From the cell containing the given text, extract its center point as [X, Y] coordinate. 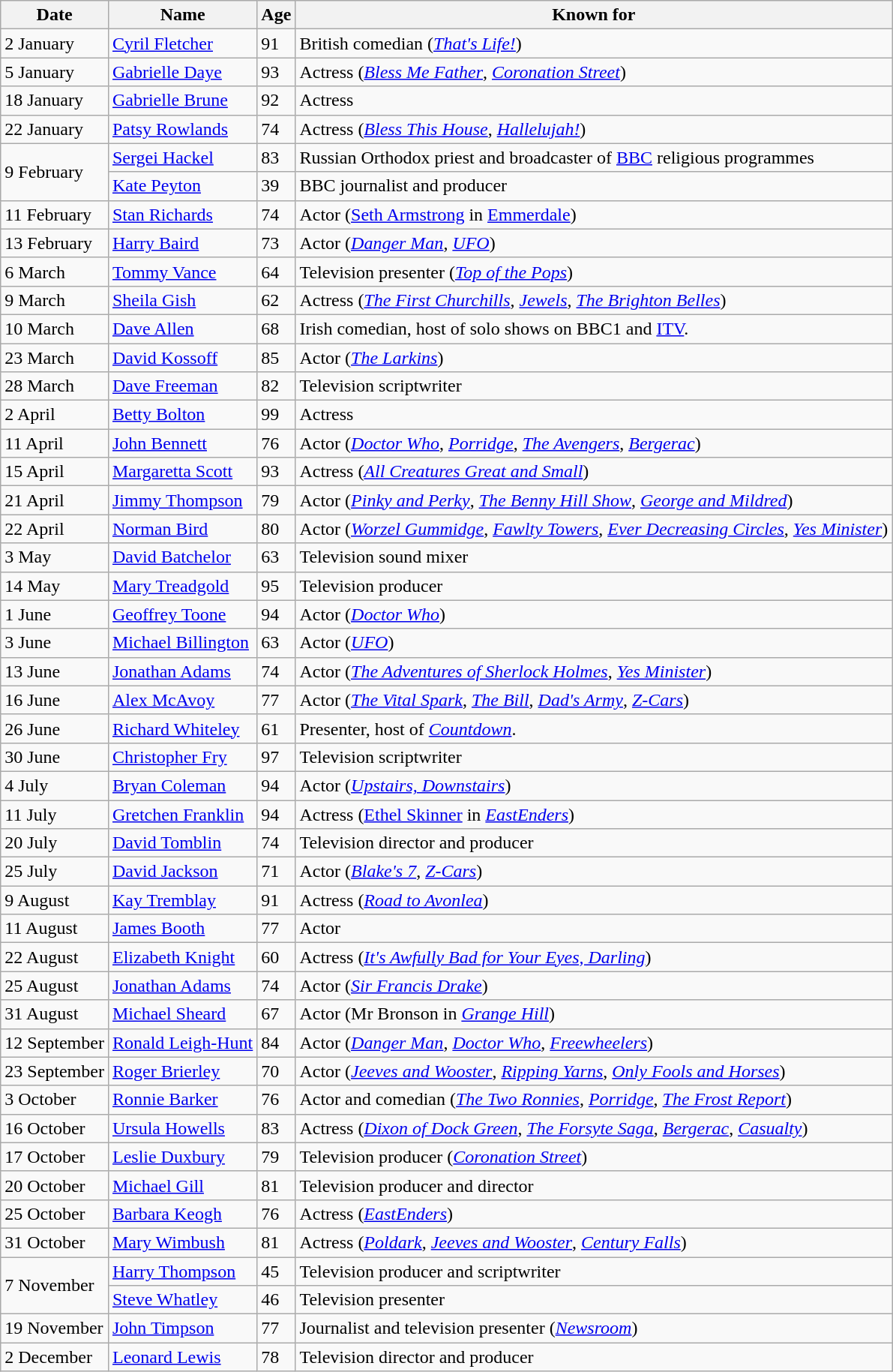
David Kossoff [182, 358]
6 March [55, 272]
2 December [55, 1357]
28 March [55, 386]
25 August [55, 986]
22 August [55, 957]
Mary Treadgold [182, 586]
71 [276, 872]
Actor (Mr Bronson in Grange Hill) [594, 1014]
Actress (All Creatures Great and Small) [594, 472]
20 July [55, 843]
Leonard Lewis [182, 1357]
Dave Allen [182, 329]
64 [276, 272]
Richard Whiteley [182, 728]
45 [276, 1271]
3 May [55, 557]
BBC journalist and producer [594, 186]
Mary Wimbush [182, 1242]
Christopher Fry [182, 757]
Television presenter (Top of the Pops) [594, 272]
9 August [55, 900]
Kay Tremblay [182, 900]
7 November [55, 1286]
James Booth [182, 929]
Harry Thompson [182, 1271]
13 June [55, 671]
11 August [55, 929]
22 January [55, 129]
3 October [55, 1100]
31 October [55, 1242]
Actor [594, 929]
Actress (Poldark, Jeeves and Wooster, Century Falls) [594, 1242]
Leslie Duxbury [182, 1157]
26 June [55, 728]
Television producer and director [594, 1185]
30 June [55, 757]
Irish comedian, host of solo shows on BBC1 and ITV. [594, 329]
Actress (Bless This House, Hallelujah!) [594, 129]
21 April [55, 500]
Gabrielle Daye [182, 72]
62 [276, 300]
Actor and comedian (The Two Ronnies, Porridge, The Frost Report) [594, 1100]
22 April [55, 529]
Stan Richards [182, 215]
Ursula Howells [182, 1128]
Actor (Doctor Who, Porridge, The Avengers, Bergerac) [594, 443]
31 August [55, 1014]
95 [276, 586]
Actress (EastEnders) [594, 1214]
60 [276, 957]
Actor (Pinky and Perky, The Benny Hill Show, George and Mildred) [594, 500]
Actress (Ethel Skinner in EastEnders) [594, 814]
Barbara Keogh [182, 1214]
Actor (The Larkins) [594, 358]
Actress (The First Churchills, Jewels, The Brighton Belles) [594, 300]
70 [276, 1071]
25 October [55, 1214]
23 September [55, 1071]
Kate Peyton [182, 186]
Actress (It's Awfully Bad for Your Eyes, Darling) [594, 957]
2 January [55, 44]
9 March [55, 300]
Margaretta Scott [182, 472]
1 June [55, 614]
9 February [55, 172]
Bryan Coleman [182, 785]
Actress (Dixon of Dock Green, The Forsyte Saga, Bergerac, Casualty) [594, 1128]
David Jackson [182, 872]
16 October [55, 1128]
Roger Brierley [182, 1071]
10 March [55, 329]
John Bennett [182, 443]
Presenter, host of Countdown. [594, 728]
Patsy Rowlands [182, 129]
23 March [55, 358]
99 [276, 415]
92 [276, 101]
Michael Gill [182, 1185]
16 June [55, 700]
4 July [55, 785]
11 April [55, 443]
Sheila Gish [182, 300]
John Timpson [182, 1328]
Actor (The Adventures of Sherlock Holmes, Yes Minister) [594, 671]
Michael Sheard [182, 1014]
Actress (Bless Me Father, Coronation Street) [594, 72]
11 July [55, 814]
Cyril Fletcher [182, 44]
Name [182, 15]
Norman Bird [182, 529]
73 [276, 243]
15 April [55, 472]
97 [276, 757]
20 October [55, 1185]
Russian Orthodox priest and broadcaster of BBC religious programmes [594, 158]
68 [276, 329]
Elizabeth Knight [182, 957]
Steve Whatley [182, 1300]
Actor (Jeeves and Wooster, Ripping Yarns, Only Fools and Horses) [594, 1071]
Known for [594, 15]
11 February [55, 215]
Date [55, 15]
British comedian (That's Life!) [594, 44]
Michael Billington [182, 643]
82 [276, 386]
Gabrielle Brune [182, 101]
84 [276, 1043]
Ronnie Barker [182, 1100]
78 [276, 1357]
David Batchelor [182, 557]
Actor (Doctor Who) [594, 614]
5 January [55, 72]
61 [276, 728]
Actor (Worzel Gummidge, Fawlty Towers, Ever Decreasing Circles, Yes Minister) [594, 529]
Gretchen Franklin [182, 814]
39 [276, 186]
19 November [55, 1328]
18 January [55, 101]
13 February [55, 243]
Actor (Danger Man, UFO) [594, 243]
Television presenter [594, 1300]
Television producer [594, 586]
Actor (UFO) [594, 643]
Age [276, 15]
Television producer and scriptwriter [594, 1271]
Alex McAvoy [182, 700]
Actor (The Vital Spark, The Bill, Dad's Army, Z-Cars) [594, 700]
Actor (Seth Armstrong in Emmerdale) [594, 215]
25 July [55, 872]
12 September [55, 1043]
Harry Baird [182, 243]
Actor (Upstairs, Downstairs) [594, 785]
Actor (Danger Man, Doctor Who, Freewheelers) [594, 1043]
85 [276, 358]
Dave Freeman [182, 386]
46 [276, 1300]
Jimmy Thompson [182, 500]
80 [276, 529]
Geoffrey Toone [182, 614]
Television producer (Coronation Street) [594, 1157]
Sergei Hackel [182, 158]
Journalist and television presenter (Newsroom) [594, 1328]
17 October [55, 1157]
Tommy Vance [182, 272]
David Tomblin [182, 843]
Betty Bolton [182, 415]
3 June [55, 643]
Actress (Road to Avonlea) [594, 900]
67 [276, 1014]
14 May [55, 586]
Ronald Leigh-Hunt [182, 1043]
Actor (Blake's 7, Z-Cars) [594, 872]
Television sound mixer [594, 557]
Actor (Sir Francis Drake) [594, 986]
2 April [55, 415]
